Provide the (x, y) coordinate of the cell's center where the given text is located.  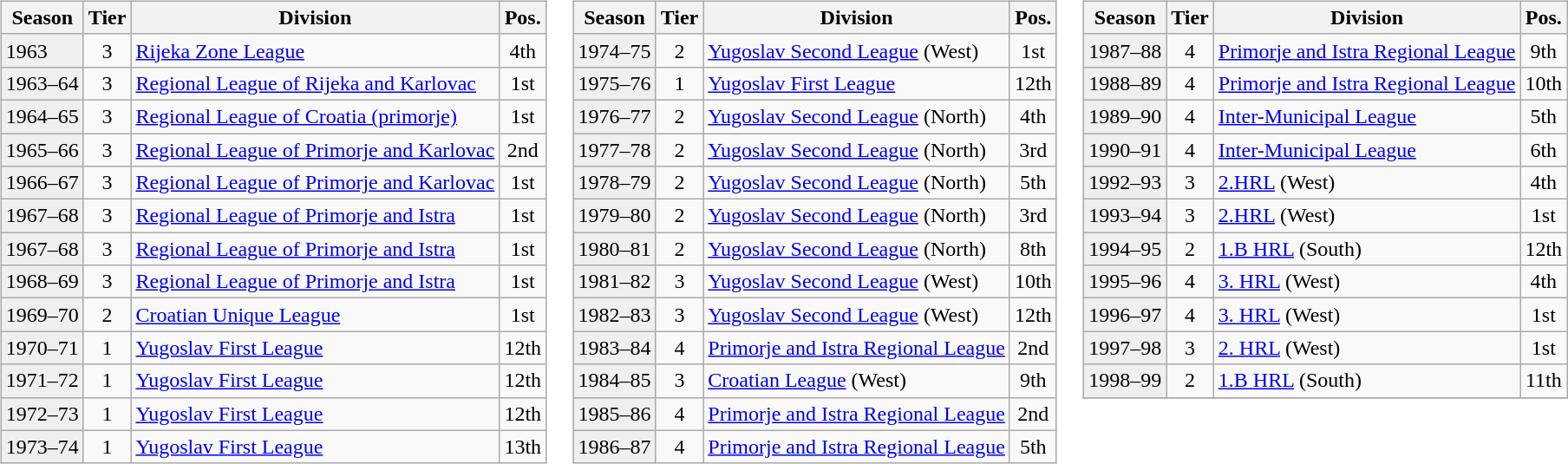
1988–89 (1126, 83)
1992–93 (1126, 183)
1977–78 (614, 150)
1986–87 (614, 447)
1966–67 (42, 183)
1976–77 (614, 116)
13th (523, 447)
1987–88 (1126, 50)
1974–75 (614, 50)
Rijeka Zone League (316, 50)
1998–99 (1126, 381)
1996–97 (1126, 315)
1990–91 (1126, 150)
1969–70 (42, 315)
1975–76 (614, 83)
1989–90 (1126, 116)
1978–79 (614, 183)
1984–85 (614, 381)
1963–64 (42, 83)
1973–74 (42, 447)
1985–86 (614, 414)
1968–69 (42, 282)
1970–71 (42, 348)
Croatian Unique League (316, 315)
1963 (42, 50)
6th (1544, 150)
1964–65 (42, 116)
1971–72 (42, 381)
1993–94 (1126, 216)
1983–84 (614, 348)
1979–80 (614, 216)
8th (1033, 249)
1997–98 (1126, 348)
1972–73 (42, 414)
1981–82 (614, 282)
1994–95 (1126, 249)
Regional League of Croatia (primorje) (316, 116)
Croatian League (West) (857, 381)
2. HRL (West) (1367, 348)
1980–81 (614, 249)
1995–96 (1126, 282)
1965–66 (42, 150)
1982–83 (614, 315)
11th (1544, 381)
Regional League of Rijeka and Karlovac (316, 83)
